Pinpoint the cell where the given text exists, returning its [X, Y] midpoint coordinate. 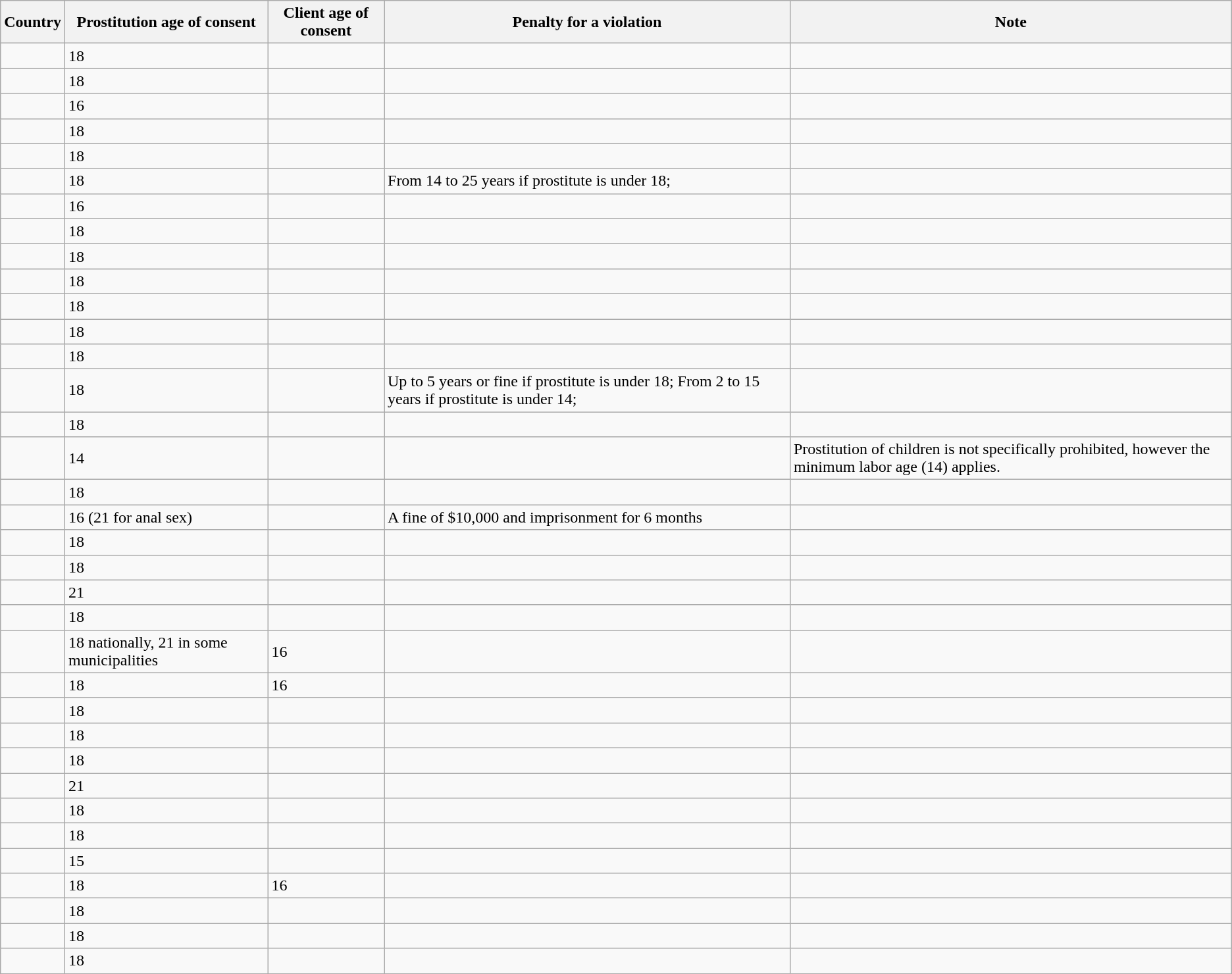
From 14 to 25 years if prostitute is under 18; [587, 181]
Prostitution of children is not specifically prohibited, however the minimum labor age (14) applies. [1011, 458]
15 [166, 861]
18 nationally, 21 in some municipalities [166, 652]
A fine of $10,000 and imprisonment for 6 months [587, 517]
Client age of consent [326, 22]
Note [1011, 22]
16 (21 for anal sex) [166, 517]
Prostitution age of consent [166, 22]
Penalty for a violation [587, 22]
14 [166, 458]
Up to 5 years or fine if prostitute is under 18; From 2 to 15 years if prostitute is under 14; [587, 391]
Country [33, 22]
